Locate the cell with the specified text and output its [X, Y] center coordinate. 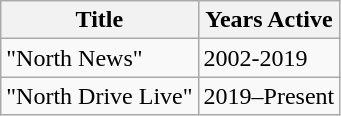
2019–Present [269, 96]
Title [100, 20]
"North News" [100, 58]
"North Drive Live" [100, 96]
2002-2019 [269, 58]
Years Active [269, 20]
